Detect which cell encompasses the target text, then output its (X, Y) center coordinate. 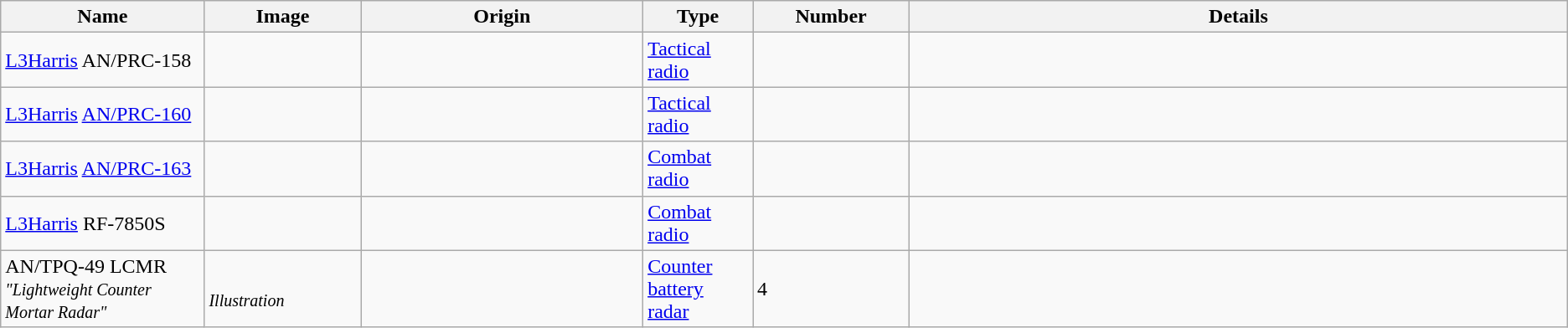
4 (831, 289)
Counter battery radar (699, 289)
Image (283, 17)
L3Harris AN/PRC-163 (102, 169)
L3Harris AN/PRC-158 (102, 60)
Illustration (283, 289)
AN/TPQ-49 LCMR"Lightweight Counter Mortar Radar" (102, 289)
Number (831, 17)
L3Harris RF-7850S (102, 223)
Type (699, 17)
Origin (503, 17)
L3Harris AN/PRC-160 (102, 114)
Name (102, 17)
Details (1239, 17)
